Locate the cell with the specified text and output its [x, y] center coordinate. 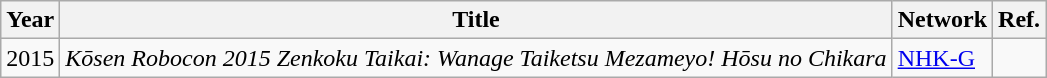
Network [942, 20]
Title [476, 20]
Kōsen Robocon 2015 Zenkoku Taikai: Wanage Taiketsu Mezameyo! Hōsu no Chikara [476, 58]
NHK-G [942, 58]
Year [30, 20]
Ref. [1020, 20]
2015 [30, 58]
